Output the [x, y] coordinate of the center of the cell containing the given text.  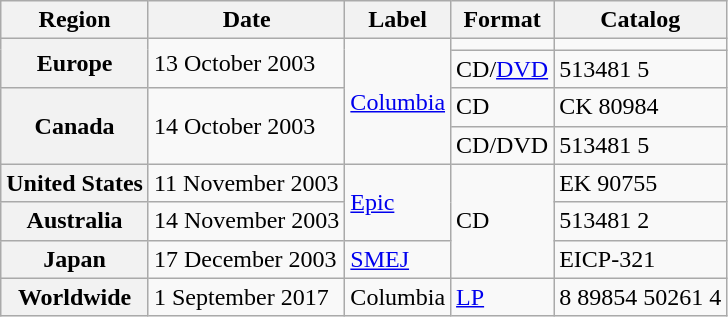
Format [502, 20]
513481 2 [640, 221]
14 November 2003 [246, 221]
17 December 2003 [246, 259]
Region [75, 20]
Catalog [640, 20]
Japan [75, 259]
11 November 2003 [246, 183]
Label [398, 20]
EICP-321 [640, 259]
8 89854 50261 4 [640, 297]
Europe [75, 64]
13 October 2003 [246, 64]
Date [246, 20]
LP [502, 297]
1 September 2017 [246, 297]
Australia [75, 221]
Worldwide [75, 297]
Canada [75, 126]
Epic [398, 202]
EK 90755 [640, 183]
United States [75, 183]
14 October 2003 [246, 126]
CK 80984 [640, 107]
SMEJ [398, 259]
